Output the (x, y) coordinate of the center of the cell containing the given text.  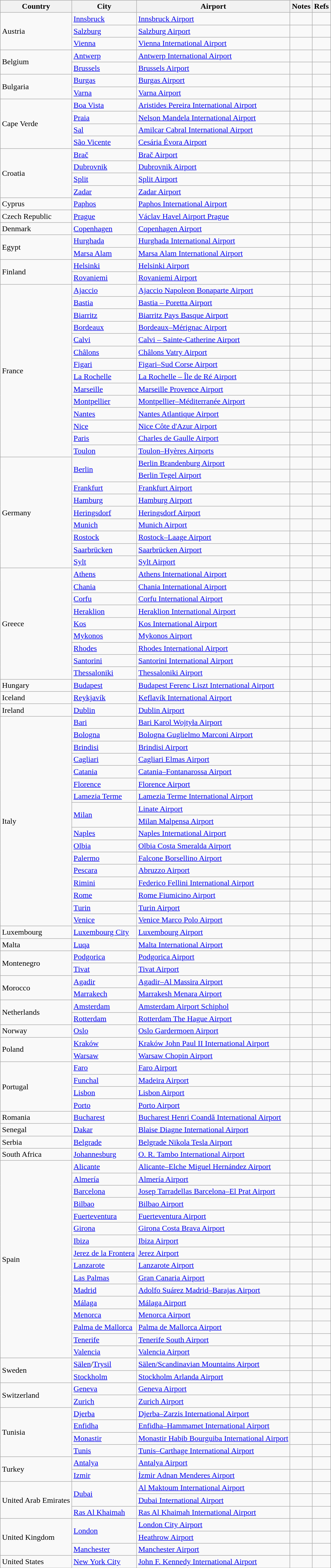
Antalya Airport (214, 1463)
Brač (104, 155)
Valencia (104, 1352)
Tenerife South Airport (214, 1340)
Luxembourg City (104, 932)
Poland (36, 1049)
Vienna International Airport (214, 43)
Greece (36, 624)
Copenhagen (104, 229)
Zurich Airport (214, 1401)
Bastia (104, 303)
Salzburg Airport (214, 31)
Rovaniemi Airport (214, 278)
Ajaccio Napoleon Bonaparte Airport (214, 290)
Girona (104, 1228)
Keflavík International Airport (214, 698)
Rotterdam The Hague Airport (214, 1019)
Turin Airport (214, 907)
Sälen/Trysil (104, 1364)
Oslo Gardermoen Airport (214, 1031)
Brindisi Airport (214, 747)
Heringsdorf Airport (214, 512)
Falcone Borsellino Airport (214, 858)
Ibiza (104, 1241)
Olbia (104, 846)
Faro (104, 1068)
Nelson Mandela International Airport (214, 117)
Brindisi (104, 747)
Refs (321, 6)
Zurich (104, 1401)
Bologna Guglielmo Marconi Airport (214, 735)
Menorca Airport (214, 1315)
Prague (104, 216)
Almería (104, 1179)
Nantes Atlantique Airport (214, 414)
Toulon–Hyères Airports (214, 451)
Florence Airport (214, 784)
Monastir Habib Bourguiba International Airport (214, 1438)
Marseille Provence Airport (214, 389)
Rostock–Laage Airport (214, 537)
Marrakech (104, 994)
Fuerteventura Airport (214, 1216)
Country (36, 6)
Corfu (104, 599)
United Arab Emirates (36, 1500)
Figari–Sud Corse Airport (214, 365)
Chania (104, 587)
Luxembourg (36, 932)
Heraklion International Airport (214, 611)
La Rochelle (104, 377)
Linate Airport (214, 809)
Geneva Airport (214, 1389)
Milan (104, 815)
Abruzzo Airport (214, 870)
Marsa Alam International Airport (214, 253)
Lanzarote Airport (214, 1265)
Monastir (104, 1438)
Olbia Costa Smeralda Airport (214, 846)
Tunis (104, 1451)
Hurghada (104, 241)
Aristides Pereira International Airport (214, 105)
Lanzarote (104, 1265)
Paphos (104, 204)
Burgas (104, 80)
Praia (104, 117)
Copenhagen Airport (214, 229)
Notes (301, 6)
Thessaloniki Airport (214, 673)
Rome (104, 895)
Rostock (104, 537)
City (104, 6)
Belgrade (104, 1142)
Nice Côte d'Azur Airport (214, 426)
Barcelona (104, 1191)
John F. Kennedy International Airport (214, 1562)
Rotterdam (104, 1019)
Palma de Mallorca Airport (214, 1327)
Malta (36, 945)
Calvi (104, 340)
Bastia – Poretta Airport (214, 303)
France (36, 370)
Helsinki Airport (214, 266)
Johannesburg (104, 1155)
Tunisia (36, 1432)
Jerez Airport (214, 1253)
Munich (104, 525)
İzmir Adnan Menderes Airport (214, 1475)
Boa Vista (104, 105)
Turin (104, 907)
Venice Marco Polo Airport (214, 920)
Egypt (36, 247)
Enfidha–Hammamet International Airport (214, 1426)
Tivat Airport (214, 969)
Austria (36, 31)
Innsbruck (104, 19)
Madeira Airport (214, 1080)
Châlons Vatry Airport (214, 352)
Dublin (104, 710)
Denmark (36, 229)
Bordeaux (104, 327)
Varna Airport (214, 93)
Manchester (104, 1550)
Rovaniemi (104, 278)
Biarritz (104, 315)
Norway (36, 1031)
Split Airport (214, 179)
Belgrade Nikola Tesla Airport (214, 1142)
Kos International Airport (214, 624)
Marseille (104, 389)
Ibiza Airport (214, 1241)
Netherlands (36, 1012)
Châlons (104, 352)
Brač Airport (214, 155)
Funchal (104, 1080)
Tivat (104, 969)
Las Palmas (104, 1278)
Fuerteventura (104, 1216)
Croatia (36, 173)
Cape Verde (36, 124)
Kraków John Paul II International Airport (214, 1043)
Iceland (36, 698)
Blaise Diagne International Airport (214, 1130)
Al Maktoum International Airport (214, 1488)
Portugal (36, 1086)
Belgium (36, 62)
Hamburg (104, 500)
Enfidha (104, 1426)
Naples International Airport (214, 833)
Hurghada International Airport (214, 241)
Sälen/Scandinavian Mountains Airport (214, 1364)
Heathrow Airport (214, 1537)
Ras Al Khaimah International Airport (214, 1512)
Ras Al Khaimah (104, 1512)
Hamburg Airport (214, 500)
Dubai International Airport (214, 1500)
Morocco (36, 988)
Stockholm Arlanda Airport (214, 1377)
Kraków (104, 1043)
Cagliari (104, 760)
Lisbon Airport (214, 1093)
Málaga Airport (214, 1302)
Amilcar Cabral International Airport (214, 130)
Stockholm (104, 1377)
La Rochelle – Île de Ré Airport (214, 377)
Bilbao (104, 1204)
London (104, 1531)
Faro Airport (214, 1068)
Kos (104, 624)
Thessaloniki (104, 673)
Sylt Airport (214, 562)
Valencia Airport (214, 1352)
Split (104, 179)
Dubrovnik Airport (214, 167)
Montpellier–Méditerranée Airport (214, 401)
Djerba (104, 1414)
Amsterdam (104, 1006)
Porto Airport (214, 1105)
Malta International Airport (214, 945)
Bucharest (104, 1117)
Italy (36, 821)
Ireland (36, 710)
Serbia (36, 1142)
Lisbon (104, 1093)
Agadir–Al Massira Airport (214, 982)
Spain (36, 1260)
Switzerland (36, 1395)
Brussels (104, 68)
London City Airport (214, 1525)
Catania (104, 772)
Biarritz Pays Basque Airport (214, 315)
Budapest Ferenc Liszt International Airport (214, 685)
Menorca (104, 1315)
Palermo (104, 858)
Figari (104, 365)
Toulon (104, 451)
Bordeaux–Mérignac Airport (214, 327)
United States (36, 1562)
Manchester Airport (214, 1550)
Cagliari Elmas Airport (214, 760)
Frankfurt Airport (214, 488)
Almería Airport (214, 1179)
Rome Fiumicino Airport (214, 895)
Dubai (104, 1494)
Sweden (36, 1371)
Antwerp (104, 56)
Dubrovnik (104, 167)
Zadar (104, 192)
Athens International Airport (214, 574)
Saarbrücken (104, 550)
Bologna (104, 735)
Saarbrücken Airport (214, 550)
Rhodes International Airport (214, 648)
Adolfo Suárez Madrid–Barajas Airport (214, 1290)
Romania (36, 1117)
Bilbao Airport (214, 1204)
Palma de Mallorca (104, 1327)
Nantes (104, 414)
Montpellier (104, 401)
Sylt (104, 562)
Germany (36, 512)
Djerba–Zarzis International Airport (214, 1414)
Heringsdorf (104, 512)
Gran Canaria Airport (214, 1278)
Airport (214, 6)
Charles de Gaulle Airport (214, 438)
Lamezia Terme International Airport (214, 796)
Salzburg (104, 31)
Bucharest Henri Coandă International Airport (214, 1117)
Athens (104, 574)
Antalya (104, 1463)
Girona Costa Brava Airport (214, 1228)
Berlin Tegel Airport (214, 475)
Vienna (104, 43)
Alicante–Elche Miguel Hernández Airport (214, 1167)
Bulgaria (36, 87)
Santorini International Airport (214, 661)
Finland (36, 272)
Federico Fellini International Airport (214, 883)
Oslo (104, 1031)
Madrid (104, 1290)
Venice (104, 920)
Josep Tarradellas Barcelona–El Prat Airport (214, 1191)
Podgorica Airport (214, 957)
United Kingdom (36, 1537)
Zadar Airport (214, 192)
Corfu International Airport (214, 599)
Luxembourg Airport (214, 932)
Czech Republic (36, 216)
Amsterdam Airport Schiphol (214, 1006)
Catania–Fontanarossa Airport (214, 772)
Ajaccio (104, 290)
O. R. Tambo International Airport (214, 1155)
Heraklion (104, 611)
Pescara (104, 870)
Chania International Airport (214, 587)
Berlin (104, 469)
Santorini (104, 661)
Václav Havel Airport Prague (214, 216)
Turkey (36, 1469)
Lamezia Terme (104, 796)
Cyprus (36, 204)
Burgas Airport (214, 80)
São Vicente (104, 142)
Calvi – Sainte-Catherine Airport (214, 340)
Marsa Alam (104, 253)
Agadir (104, 982)
Rhodes (104, 648)
Izmir (104, 1475)
Hungary (36, 685)
Luqa (104, 945)
Innsbruck Airport (214, 19)
Milan Malpensa Airport (214, 821)
Florence (104, 784)
Antwerp International Airport (214, 56)
New York City (104, 1562)
Bari Karol Wojtyła Airport (214, 722)
Cesária Évora Airport (214, 142)
Warsaw Chopin Airport (214, 1056)
South Africa (36, 1155)
Reykjavík (104, 698)
Munich Airport (214, 525)
Nice (104, 426)
Warsaw (104, 1056)
Porto (104, 1105)
Paris (104, 438)
Berlin Brandenburg Airport (214, 463)
Dakar (104, 1130)
Podgorica (104, 957)
Málaga (104, 1302)
Mykonos (104, 636)
Bari (104, 722)
Jerez de la Frontera (104, 1253)
Senegal (36, 1130)
Alicante (104, 1167)
Tenerife (104, 1340)
Dublin Airport (214, 710)
Tunis–Carthage International Airport (214, 1451)
Frankfurt (104, 488)
Geneva (104, 1389)
Mykonos Airport (214, 636)
Naples (104, 833)
Helsinki (104, 266)
Paphos International Airport (214, 204)
Varna (104, 93)
Montenegro (36, 963)
Rimini (104, 883)
Marrakesh Menara Airport (214, 994)
Sal (104, 130)
Brussels Airport (214, 68)
Budapest (104, 685)
